Locate the cell with the specified text and output its (X, Y) center coordinate. 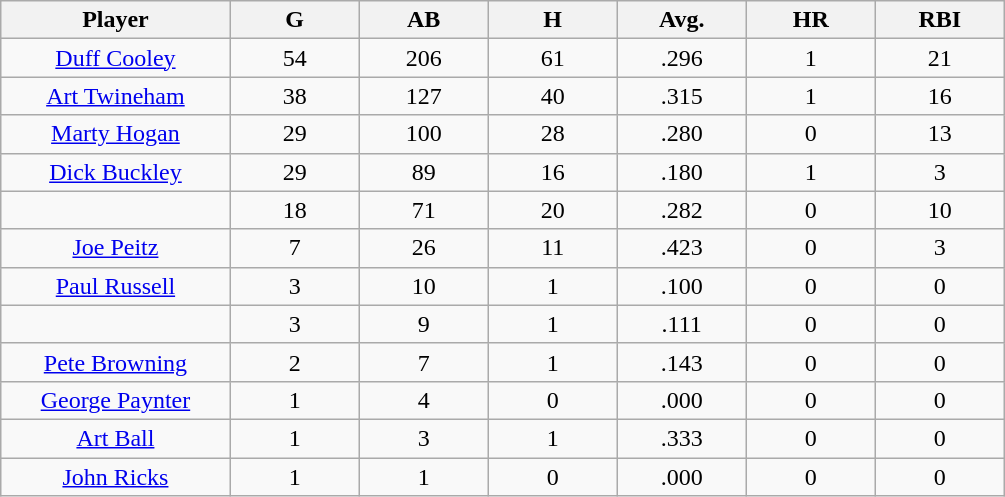
.315 (682, 96)
26 (424, 248)
Marty Hogan (116, 134)
20 (552, 210)
.280 (682, 134)
Pete Browning (116, 362)
.100 (682, 286)
Avg. (682, 20)
.423 (682, 248)
.111 (682, 324)
9 (424, 324)
Dick Buckley (116, 172)
89 (424, 172)
71 (424, 210)
Art Ball (116, 438)
Duff Cooley (116, 58)
4 (424, 400)
54 (294, 58)
Joe Peitz (116, 248)
H (552, 20)
Player (116, 20)
John Ricks (116, 477)
RBI (940, 20)
11 (552, 248)
40 (552, 96)
28 (552, 134)
13 (940, 134)
.333 (682, 438)
Art Twineham (116, 96)
.180 (682, 172)
18 (294, 210)
.296 (682, 58)
.282 (682, 210)
G (294, 20)
127 (424, 96)
206 (424, 58)
George Paynter (116, 400)
AB (424, 20)
2 (294, 362)
HR (810, 20)
100 (424, 134)
21 (940, 58)
Paul Russell (116, 286)
38 (294, 96)
61 (552, 58)
.143 (682, 362)
